Pinpoint the cell where the given text exists, returning its (X, Y) midpoint coordinate. 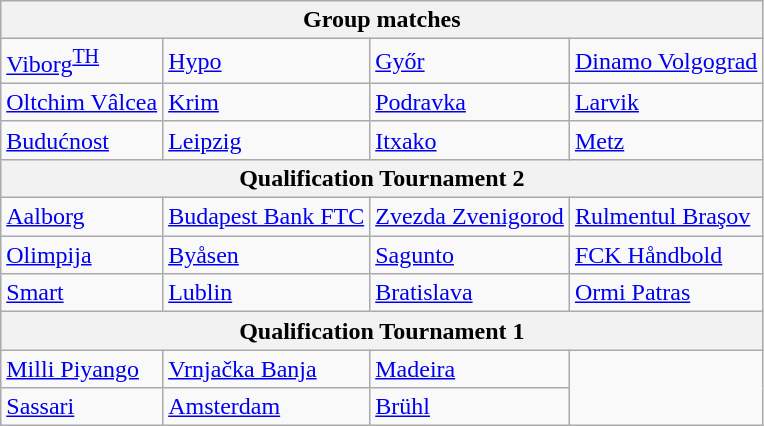
Sagunto (470, 255)
Budapest Bank FTC (266, 217)
Amsterdam (266, 407)
Madeira (470, 369)
ViborgTH (82, 62)
Rulmentul Braşov (666, 217)
Sassari (82, 407)
Larvik (666, 102)
Leipzig (266, 140)
Group matches (382, 20)
Podravka (470, 102)
Oltchim Vâlcea (82, 102)
Vrnjačka Banja (266, 369)
Lublin (266, 293)
Bratislava (470, 293)
Dinamo Volgograd (666, 62)
Brühl (470, 407)
Milli Piyango (82, 369)
Hypo (266, 62)
Zvezda Zvenigorod (470, 217)
Ormi Patras (666, 293)
Aalborg (82, 217)
Qualification Tournament 1 (382, 331)
Qualification Tournament 2 (382, 178)
Metz (666, 140)
Byåsen (266, 255)
Krim (266, 102)
Olimpija (82, 255)
Itxako (470, 140)
Győr (470, 62)
Smart (82, 293)
FCK Håndbold (666, 255)
Budućnost (82, 140)
